Scan for the cell matching the given text and deliver its (x, y) coordinate at center. 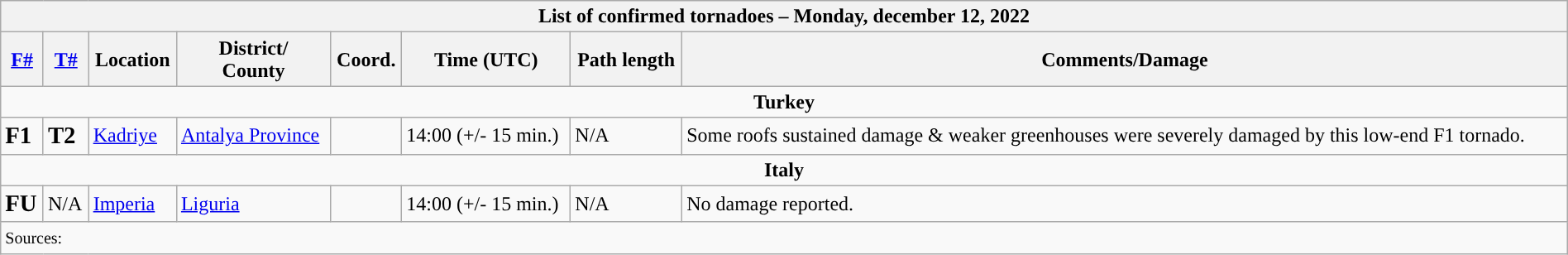
Imperia (132, 204)
F1 (22, 136)
Comments/Damage (1125, 60)
Time (UTC) (486, 60)
Coord. (366, 60)
FU (22, 204)
No damage reported. (1125, 204)
District/County (253, 60)
Italy (784, 170)
F# (22, 60)
T2 (66, 136)
Path length (627, 60)
Antalya Province (253, 136)
Liguria (253, 204)
List of confirmed tornadoes – Monday, december 12, 2022 (784, 17)
Location (132, 60)
Turkey (784, 102)
Some roofs sustained damage & weaker greenhouses were severely damaged by this low-end F1 tornado. (1125, 136)
Kadriye (132, 136)
Sources: (784, 238)
T# (66, 60)
